Locate the cell with the specified text and output its (x, y) center coordinate. 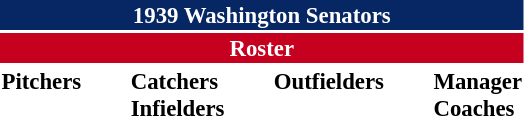
1939 Washington Senators (262, 15)
Roster (262, 48)
